Capture the cell that displays the provided text and extract its [X, Y] central coordinate. 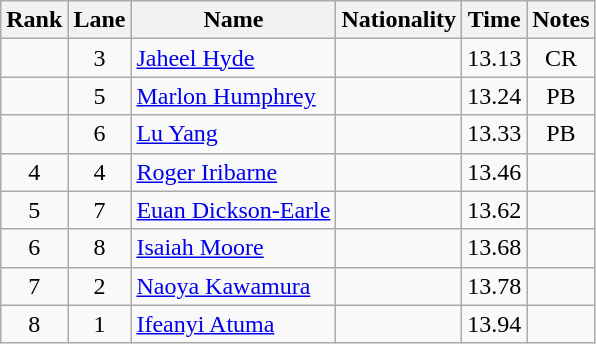
Roger Iribarne [234, 172]
Lane [100, 20]
Ifeanyi Atuma [234, 324]
Time [494, 20]
1 [100, 324]
13.33 [494, 134]
Nationality [399, 20]
13.24 [494, 96]
Naoya Kawamura [234, 286]
13.46 [494, 172]
13.13 [494, 58]
13.94 [494, 324]
Euan Dickson-Earle [234, 210]
Notes [561, 20]
13.68 [494, 248]
3 [100, 58]
Lu Yang [234, 134]
Jaheel Hyde [234, 58]
Name [234, 20]
Marlon Humphrey [234, 96]
CR [561, 58]
13.62 [494, 210]
Rank [34, 20]
2 [100, 286]
Isaiah Moore [234, 248]
13.78 [494, 286]
